Extract the [X, Y] coordinate from the center of the cell holding the provided text.  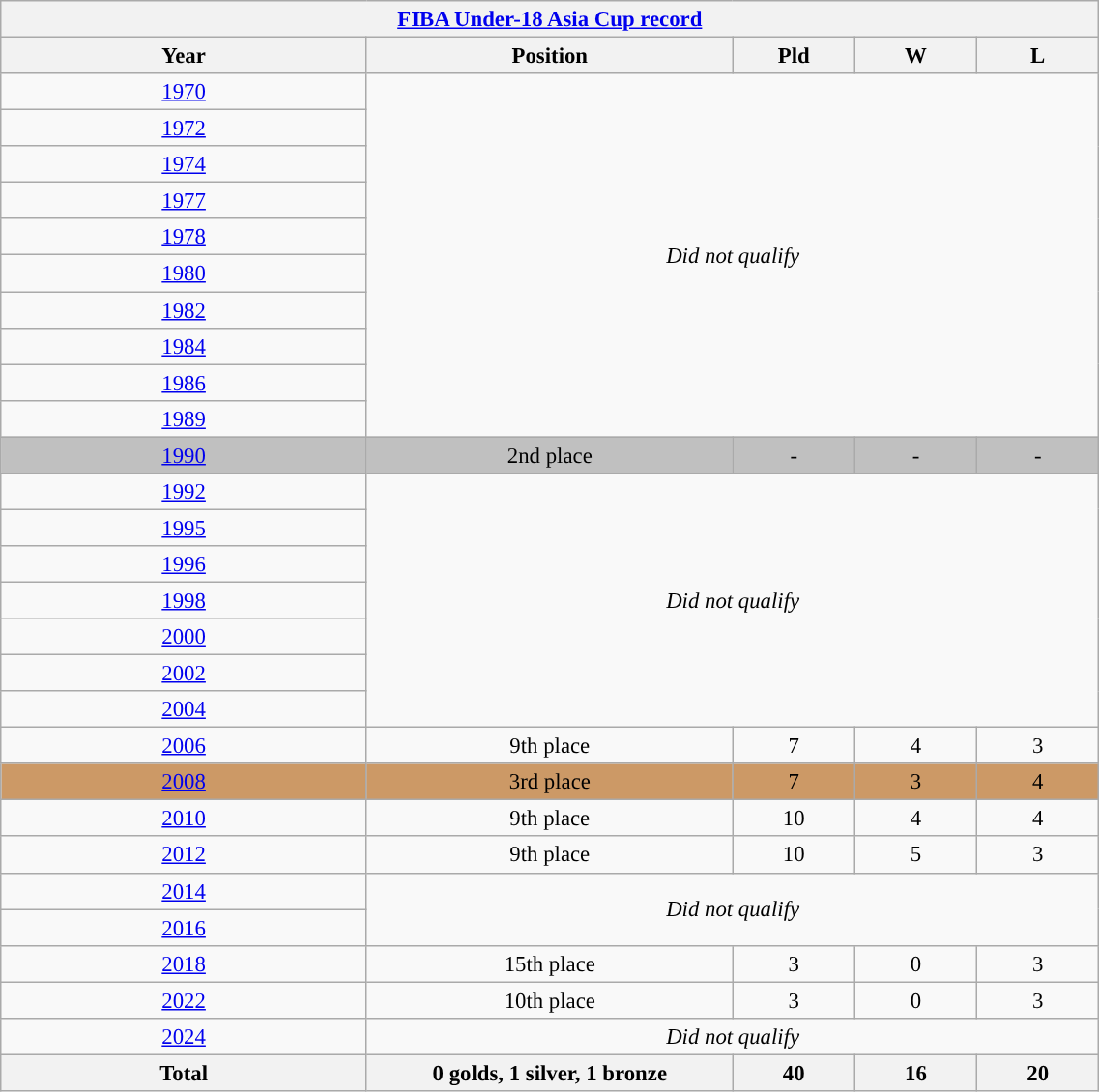
Year [184, 56]
2002 [184, 674]
1989 [184, 418]
1978 [184, 237]
40 [794, 1073]
1996 [184, 564]
3rd place [549, 782]
1995 [184, 528]
2012 [184, 855]
FIBA Under-18 Asia Cup record [550, 19]
2004 [184, 709]
2016 [184, 928]
10th place [549, 1000]
2010 [184, 819]
5 [915, 855]
Pld [794, 56]
1974 [184, 164]
1970 [184, 92]
1984 [184, 346]
Position [549, 56]
1992 [184, 492]
2018 [184, 963]
2024 [184, 1037]
1972 [184, 129]
W [915, 56]
1990 [184, 455]
0 golds, 1 silver, 1 bronze [549, 1073]
1998 [184, 600]
1980 [184, 273]
Total [184, 1073]
2022 [184, 1000]
15th place [549, 963]
2008 [184, 782]
2014 [184, 891]
2006 [184, 746]
20 [1038, 1073]
2000 [184, 637]
L [1038, 56]
16 [915, 1073]
1986 [184, 383]
1977 [184, 201]
2nd place [549, 455]
1982 [184, 310]
